Extract the (x, y) coordinate from the center of the cell holding the provided text.  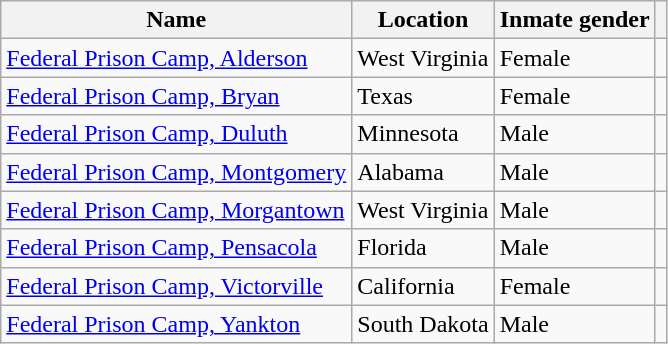
Federal Prison Camp, Morgantown (176, 210)
Federal Prison Camp, Duluth (176, 134)
South Dakota (423, 324)
Federal Prison Camp, Alderson (176, 58)
Federal Prison Camp, Pensacola (176, 248)
Florida (423, 248)
Federal Prison Camp, Montgomery (176, 172)
Inmate gender (574, 20)
Name (176, 20)
Federal Prison Camp, Bryan (176, 96)
Alabama (423, 172)
Federal Prison Camp, Yankton (176, 324)
Minnesota (423, 134)
Texas (423, 96)
Location (423, 20)
California (423, 286)
Federal Prison Camp, Victorville (176, 286)
